From the cell containing the given text, extract its center point as (x, y) coordinate. 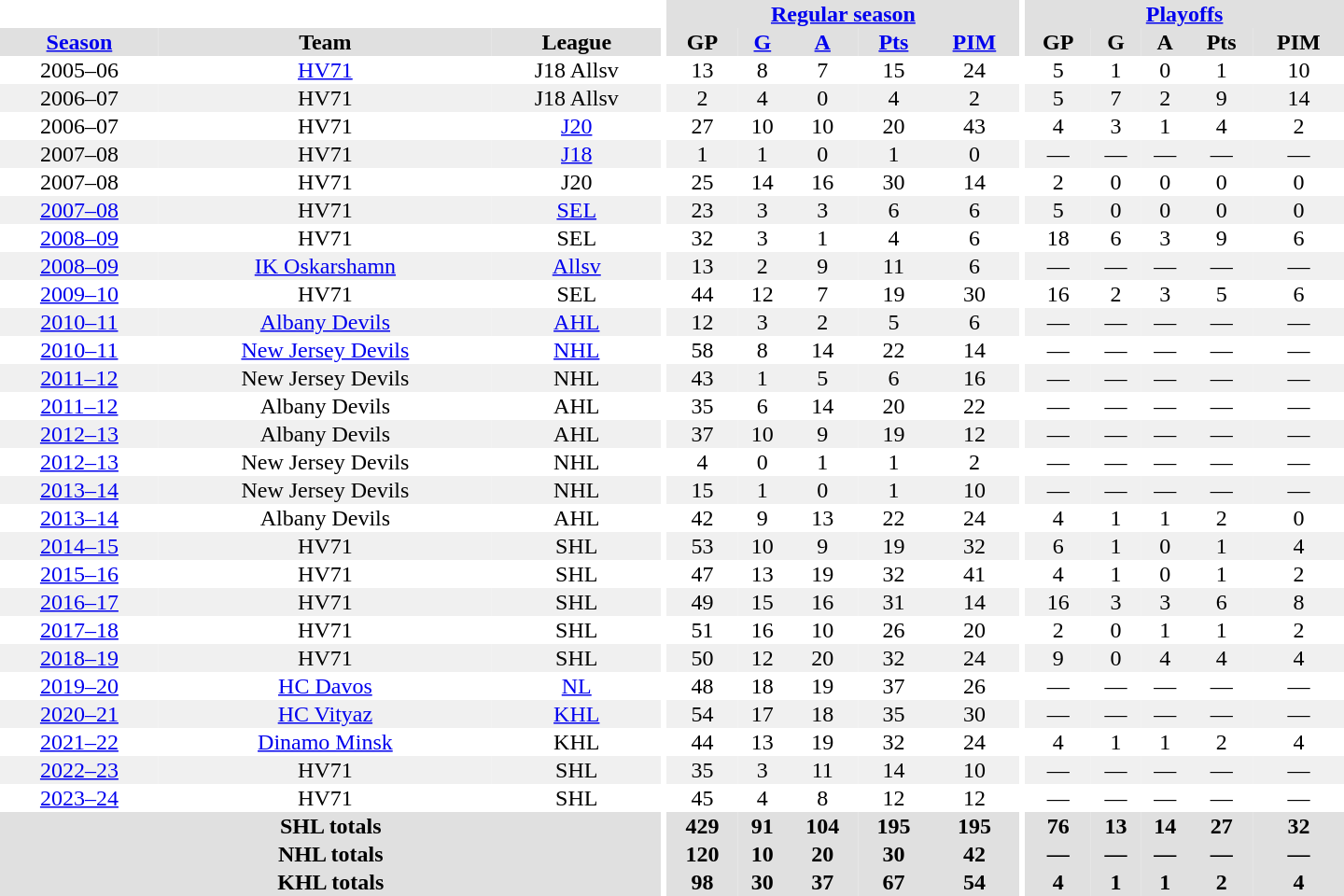
2021–22 (79, 742)
49 (702, 602)
J18 (577, 154)
Allsv (577, 266)
23 (702, 210)
Season (79, 42)
76 (1058, 826)
53 (702, 546)
48 (702, 686)
2017–18 (79, 630)
2016–17 (79, 602)
NL (577, 686)
2015–16 (79, 574)
58 (702, 350)
17 (763, 714)
KHL totals (330, 882)
Regular season (843, 14)
47 (702, 574)
51 (702, 630)
429 (702, 826)
98 (702, 882)
31 (893, 602)
2023–24 (79, 798)
Dinamo Minsk (325, 742)
NHL totals (330, 854)
2014–15 (79, 546)
45 (702, 798)
SHL totals (330, 826)
Team (325, 42)
50 (702, 658)
League (577, 42)
2019–20 (79, 686)
25 (702, 182)
91 (763, 826)
120 (702, 854)
2022–23 (79, 770)
2005–06 (79, 70)
IK Oskarshamn (325, 266)
2020–21 (79, 714)
41 (974, 574)
67 (893, 882)
Playoffs (1184, 14)
104 (822, 826)
HC Vityaz (325, 714)
2009–10 (79, 294)
HC Davos (325, 686)
2018–19 (79, 658)
